Output the (x, y) coordinate of the center of the cell containing the given text.  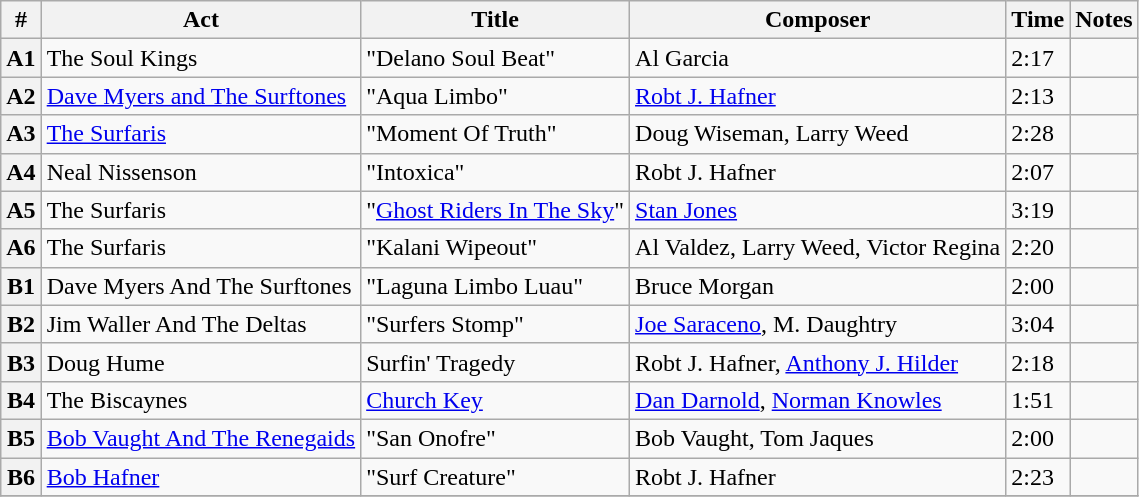
B6 (21, 477)
Bruce Morgan (818, 286)
2:28 (1038, 134)
B1 (21, 286)
"Delano Soul Beat" (496, 58)
# (21, 20)
3:19 (1038, 210)
Joe Saraceno, M. Daughtry (818, 324)
"Kalani Wipeout" (496, 248)
Jim Waller And The Deltas (201, 324)
"Surf Creature" (496, 477)
"Moment Of Truth" (496, 134)
2:13 (1038, 96)
2:20 (1038, 248)
Neal Nissenson (201, 172)
Surfin' Tragedy (496, 362)
Bob Hafner (201, 477)
Al Valdez, Larry Weed, Victor Regina (818, 248)
Act (201, 20)
Church Key (496, 400)
Composer (818, 20)
Notes (1104, 20)
Doug Hume (201, 362)
"Laguna Limbo Luau" (496, 286)
2:07 (1038, 172)
A6 (21, 248)
Dave Myers And The Surftones (201, 286)
3:04 (1038, 324)
Stan Jones (818, 210)
Robt J. Hafner, Anthony J. Hilder (818, 362)
Dan Darnold, Norman Knowles (818, 400)
The Biscaynes (201, 400)
Title (496, 20)
"Surfers Stomp" (496, 324)
A5 (21, 210)
The Soul Kings (201, 58)
B3 (21, 362)
Al Garcia (818, 58)
A3 (21, 134)
"San Onofre" (496, 438)
B2 (21, 324)
Bob Vaught, Tom Jaques (818, 438)
Dave Myers and The Surftones (201, 96)
Time (1038, 20)
"Aqua Limbo" (496, 96)
Bob Vaught And The Renegaids (201, 438)
"Intoxica" (496, 172)
2:18 (1038, 362)
B4 (21, 400)
"Ghost Riders In The Sky" (496, 210)
A2 (21, 96)
1:51 (1038, 400)
B5 (21, 438)
2:17 (1038, 58)
2:23 (1038, 477)
A4 (21, 172)
Doug Wiseman, Larry Weed (818, 134)
A1 (21, 58)
